Output the [x, y] coordinate of the center of the cell containing the given text.  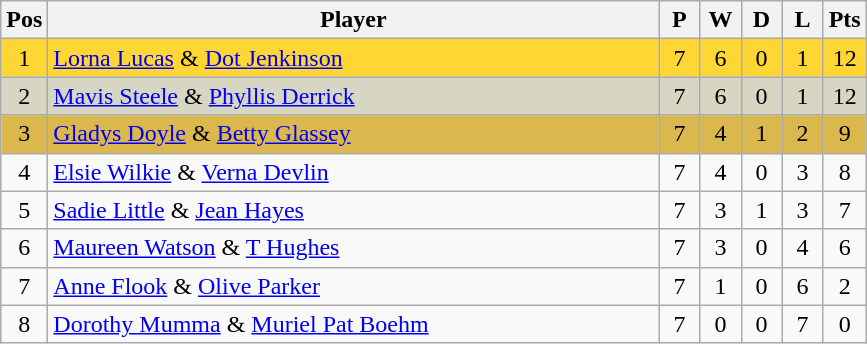
Lorna Lucas & Dot Jenkinson [354, 58]
Gladys Doyle & Betty Glassey [354, 134]
Player [354, 20]
Pos [24, 20]
Pts [844, 20]
Elsie Wilkie & Verna Devlin [354, 172]
Anne Flook & Olive Parker [354, 286]
W [720, 20]
D [762, 20]
5 [24, 210]
P [680, 20]
Mavis Steele & Phyllis Derrick [354, 96]
Dorothy Mumma & Muriel Pat Boehm [354, 324]
L [802, 20]
9 [844, 134]
Maureen Watson & T Hughes [354, 248]
Sadie Little & Jean Hayes [354, 210]
